Extract the [X, Y] coordinate from the center of the cell holding the provided text.  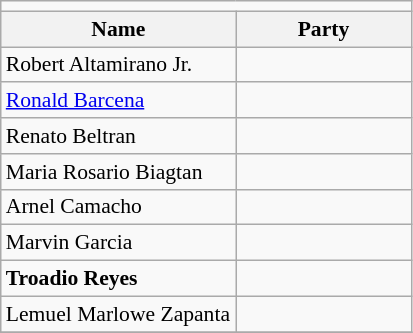
Name [118, 29]
Party [324, 29]
Robert Altamirano Jr. [118, 65]
Troadio Reyes [118, 279]
Arnel Camacho [118, 207]
Lemuel Marlowe Zapanta [118, 314]
Maria Rosario Biagtan [118, 172]
Renato Beltran [118, 136]
Marvin Garcia [118, 243]
Ronald Barcena [118, 101]
